Output the (X, Y) coordinate of the center of the cell containing the given text.  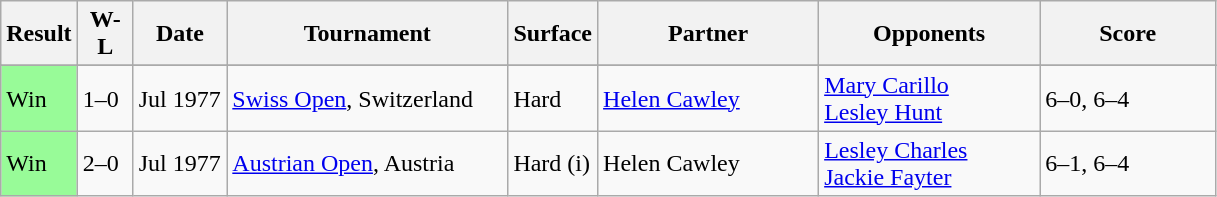
Tournament (368, 34)
Swiss Open, Switzerland (368, 98)
1–0 (105, 98)
Lesley Charles Jackie Fayter (930, 164)
Score (1128, 34)
Hard (i) (553, 164)
Result (39, 34)
W-L (105, 34)
Partner (708, 34)
6–1, 6–4 (1128, 164)
Hard (553, 98)
Austrian Open, Austria (368, 164)
Date (180, 34)
Opponents (930, 34)
Surface (553, 34)
6–0, 6–4 (1128, 98)
2–0 (105, 164)
Mary Carillo Lesley Hunt (930, 98)
